Return the [X, Y] coordinate for the center point of the cell that contains the specified text.  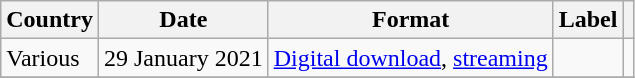
Label [588, 20]
Country [50, 20]
Various [50, 58]
29 January 2021 [183, 58]
Digital download, streaming [410, 58]
Date [183, 20]
Format [410, 20]
